Scan for the cell matching the given text and deliver its (x, y) coordinate at center. 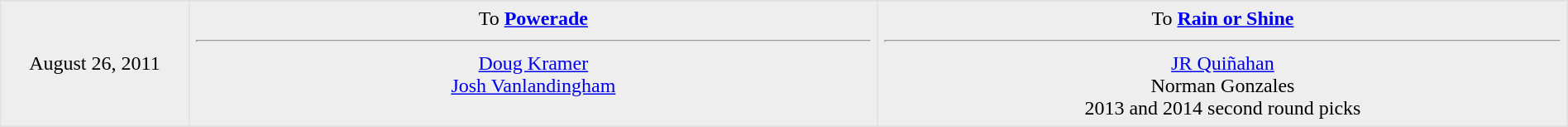
To Rain or ShineJR Quiñahan Norman Gonzales 2013 and 2014 second round picks (1223, 64)
To PoweradeDoug Kramer Josh Vanlandingham (533, 64)
August 26, 2011 (94, 64)
